For the text-containing cell, return its midpoint in (X, Y) coordinate format. 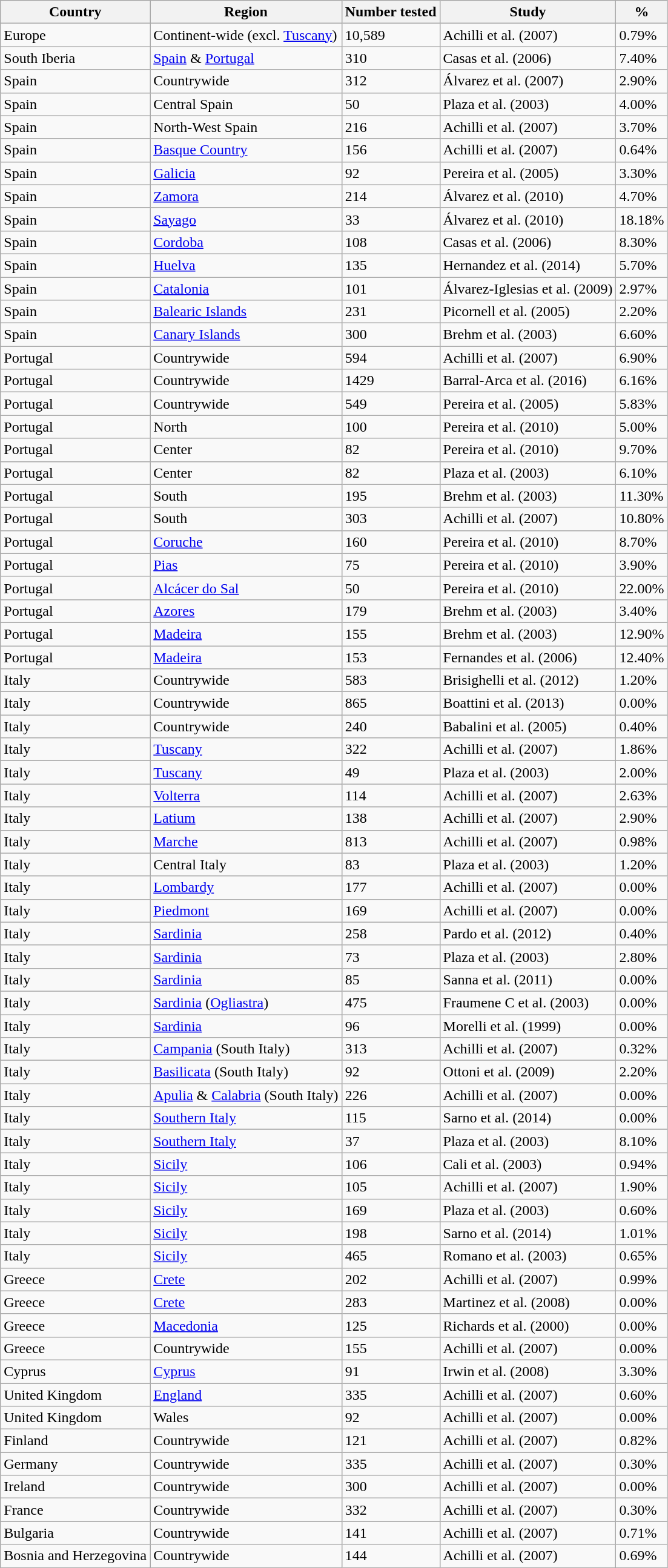
115 (391, 1118)
6.90% (642, 358)
156 (391, 150)
Álvarez-Iglesias et al. (2009) (528, 289)
214 (391, 196)
583 (391, 680)
3.70% (642, 127)
Coruche (246, 542)
3.40% (642, 611)
1.86% (642, 749)
Country (75, 12)
4.00% (642, 104)
310 (391, 58)
153 (391, 657)
6.60% (642, 335)
Sayago (246, 219)
108 (391, 242)
South Iberia (75, 58)
322 (391, 749)
Fraumene C et al. (2003) (528, 1003)
Zamora (246, 196)
202 (391, 1279)
Study (528, 12)
73 (391, 957)
Romano et al. (2003) (528, 1256)
8.70% (642, 542)
Richards et al. (2000) (528, 1325)
216 (391, 127)
465 (391, 1256)
135 (391, 265)
Central Spain (246, 104)
332 (391, 1510)
177 (391, 888)
0.82% (642, 1441)
England (246, 1394)
0.99% (642, 1279)
Germany (75, 1464)
141 (391, 1533)
Morelli et al. (1999) (528, 1026)
4.70% (642, 196)
83 (391, 865)
Boattini et al. (2013) (528, 703)
283 (391, 1302)
75 (391, 565)
Martinez et al. (2008) (528, 1302)
Central Italy (246, 865)
0.65% (642, 1256)
Piedmont (246, 911)
475 (391, 1003)
Basque Country (246, 150)
Alcácer do Sal (246, 588)
0.94% (642, 1164)
195 (391, 496)
Catalonia (246, 289)
2.63% (642, 796)
% (642, 12)
313 (391, 1049)
Galicia (246, 173)
Hernandez et al. (2014) (528, 265)
105 (391, 1187)
2.00% (642, 772)
179 (391, 611)
138 (391, 819)
North (246, 427)
1.90% (642, 1187)
198 (391, 1233)
226 (391, 1095)
114 (391, 796)
Picornell et al. (2005) (528, 312)
240 (391, 726)
7.40% (642, 58)
Babalini et al. (2005) (528, 726)
Cordoba (246, 242)
0.79% (642, 35)
0.69% (642, 1556)
2.80% (642, 957)
312 (391, 81)
91 (391, 1371)
Campania (South Italy) (246, 1049)
Wales (246, 1418)
Lombardy (246, 888)
37 (391, 1141)
231 (391, 312)
121 (391, 1441)
Ireland (75, 1487)
Cali et al. (2003) (528, 1164)
North-West Spain (246, 127)
Sardinia (Ogliastra) (246, 1003)
Basilicata (South Italy) (246, 1072)
106 (391, 1164)
0.64% (642, 150)
Pardo et al. (2012) (528, 934)
Brisighelli et al. (2012) (528, 680)
865 (391, 703)
96 (391, 1026)
Huelva (246, 265)
5.70% (642, 265)
125 (391, 1325)
Apulia & Calabria (South Italy) (246, 1095)
Balearic Islands (246, 312)
8.10% (642, 1141)
Marche (246, 842)
49 (391, 772)
144 (391, 1556)
12.40% (642, 657)
549 (391, 404)
1429 (391, 381)
Volterra (246, 796)
160 (391, 542)
100 (391, 427)
Ottoni et al. (2009) (528, 1072)
8.30% (642, 242)
0.32% (642, 1049)
22.00% (642, 588)
France (75, 1510)
33 (391, 219)
5.83% (642, 404)
101 (391, 289)
Continent-wide (excl. Tuscany) (246, 35)
Fernandes et al. (2006) (528, 657)
Pias (246, 565)
2.97% (642, 289)
5.00% (642, 427)
10.80% (642, 519)
Barral-Arca et al. (2016) (528, 381)
Latium (246, 819)
Spain & Portugal (246, 58)
594 (391, 358)
6.16% (642, 381)
18.18% (642, 219)
Azores (246, 611)
Bosnia and Herzegovina (75, 1556)
10,589 (391, 35)
0.98% (642, 842)
Bulgaria (75, 1533)
Macedonia (246, 1325)
0.71% (642, 1533)
3.90% (642, 565)
Álvarez et al. (2007) (528, 81)
258 (391, 934)
303 (391, 519)
Canary Islands (246, 335)
Europe (75, 35)
1.01% (642, 1233)
Irwin et al. (2008) (528, 1371)
Sanna et al. (2011) (528, 980)
Finland (75, 1441)
12.90% (642, 634)
6.10% (642, 473)
813 (391, 842)
Number tested (391, 12)
9.70% (642, 450)
Region (246, 12)
11.30% (642, 496)
85 (391, 980)
